Locate the cell with the specified text and output its [X, Y] center coordinate. 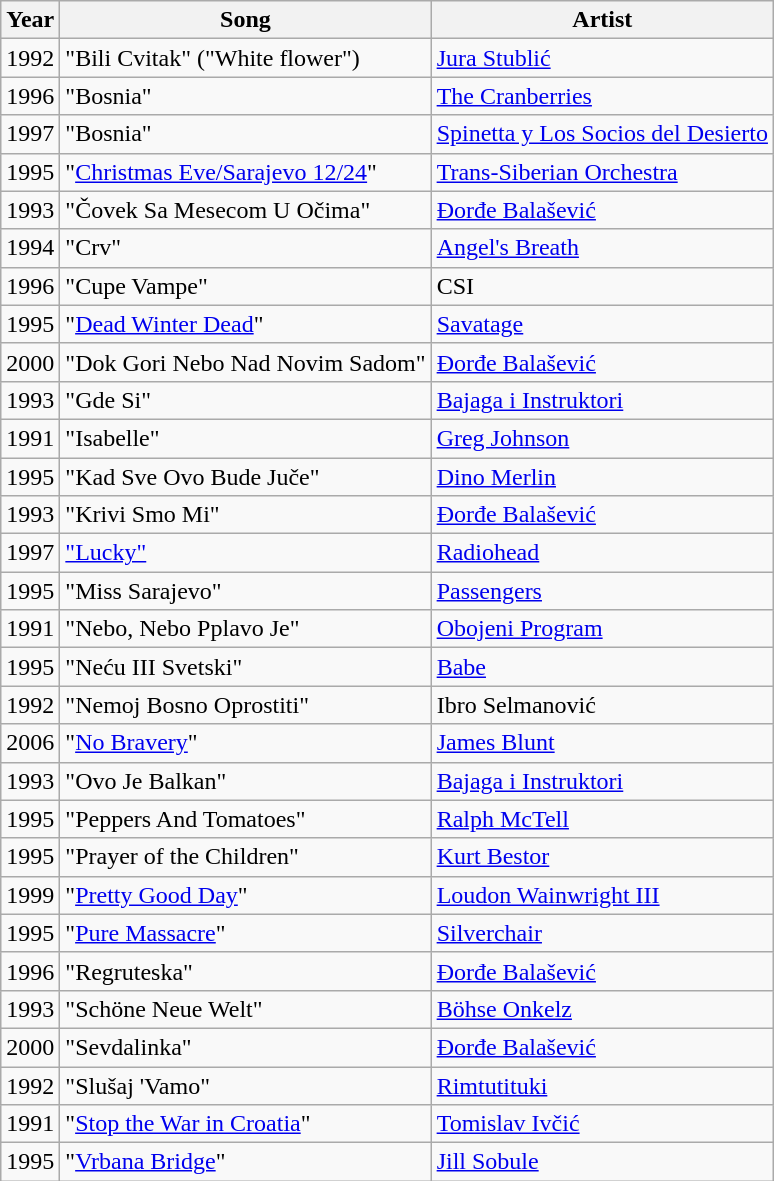
"Dead Winter Dead" [246, 324]
Year [30, 20]
The Cranberries [602, 96]
"Bili Cvitak" ("White flower") [246, 58]
"Stop the War in Croatia" [246, 1124]
CSI [602, 286]
"Nemoj Bosno Oprostiti" [246, 705]
"No Bravery" [246, 743]
"Dok Gori Nebo Nad Novim Sadom" [246, 362]
Greg Johnson [602, 438]
"Cupe Vampe" [246, 286]
Obojeni Program [602, 629]
Jill Sobule [602, 1162]
Kurt Bestor [602, 857]
"Miss Sarajevo" [246, 591]
"Regruteska" [246, 971]
"Isabelle" [246, 438]
"Pretty Good Day" [246, 895]
"Gde Si" [246, 400]
"Christmas Eve/Sarajevo 12/24" [246, 172]
Savatage [602, 324]
Passengers [602, 591]
"Kad Sve Ovo Bude Juče" [246, 477]
"Sevdalinka" [246, 1047]
Babe [602, 667]
"Vrbana Bridge" [246, 1162]
2006 [30, 743]
"Lucky" [246, 553]
Jura Stublić [602, 58]
Song [246, 20]
Artist [602, 20]
Radiohead [602, 553]
Rimtutituki [602, 1085]
1994 [30, 248]
"Ovo Je Balkan" [246, 781]
"Crv" [246, 248]
Trans-Siberian Orchestra [602, 172]
"Slušaj 'Vamo" [246, 1085]
1999 [30, 895]
Loudon Wainwright III [602, 895]
James Blunt [602, 743]
Dino Merlin [602, 477]
"Čovek Sa Mesecom U Očima" [246, 210]
Tomislav Ivčić [602, 1124]
Spinetta y Los Socios del Desierto [602, 134]
"Krivi Smo Mi" [246, 515]
"Peppers And Tomatoes" [246, 819]
Angel's Breath [602, 248]
"Nebo, Nebo Pplavo Je" [246, 629]
Silverchair [602, 933]
"Prayer of the Children" [246, 857]
Ibro Selmanović [602, 705]
Böhse Onkelz [602, 1009]
Ralph McTell [602, 819]
"Pure Massacre" [246, 933]
"Neću III Svetski" [246, 667]
"Schöne Neue Welt" [246, 1009]
